From the cell containing the given text, extract its center point as (X, Y) coordinate. 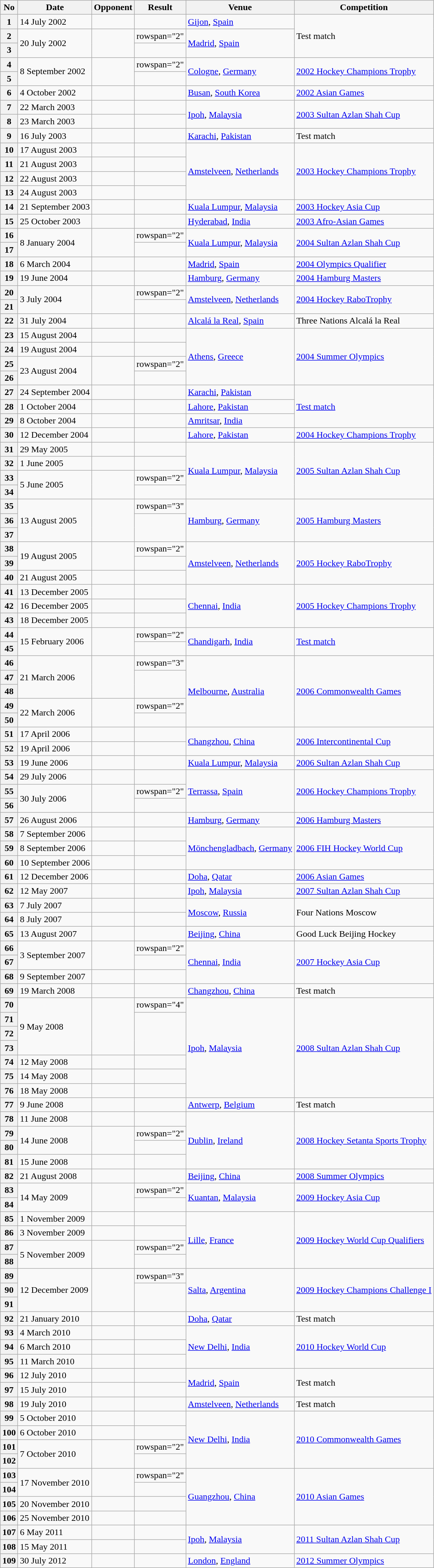
37 (9, 535)
14 (9, 207)
92 (9, 1318)
11 June 2008 (55, 1119)
101 (9, 1447)
21 (9, 307)
89 (9, 1276)
105 (9, 1504)
2005 Sultan Azlan Shah Cup (364, 471)
58 (9, 834)
3 July 2004 (55, 300)
69 (9, 991)
7 (9, 107)
6 October 2010 (55, 1432)
54 (9, 777)
Competition (364, 7)
18 May 2008 (55, 1091)
1 (9, 22)
20 (9, 292)
16 December 2005 (55, 606)
4 October 2002 (55, 93)
19 June 2006 (55, 763)
49 (9, 706)
Mönchengladbach, Germany (240, 848)
23 (9, 335)
Cologne, Germany (240, 72)
106 (9, 1518)
50 (9, 720)
72 (9, 1033)
87 (9, 1247)
28 (9, 406)
9 September 2007 (55, 976)
23 August 2004 (55, 371)
Date (55, 7)
3 (9, 50)
52 (9, 748)
75 (9, 1076)
14 May 2009 (55, 1197)
83 (9, 1190)
1 June 2005 (55, 464)
25 November 2010 (55, 1518)
59 (9, 848)
104 (9, 1489)
19 August 2004 (55, 349)
78 (9, 1119)
15 February 2006 (55, 642)
3 November 2009 (55, 1233)
33 (9, 478)
21 March 2006 (55, 677)
77 (9, 1105)
15 August 2004 (55, 335)
Good Luck Beijing Hockey (364, 934)
14 July 2002 (55, 22)
29 July 2006 (55, 777)
12 May 2007 (55, 891)
93 (9, 1333)
42 (9, 606)
20 November 2010 (55, 1504)
21 September 2003 (55, 207)
31 July 2004 (55, 321)
2009 Hockey World Cup Qualifiers (364, 1240)
Chandigarh, India (240, 642)
12 December 2004 (55, 435)
19 August 2005 (55, 556)
2004 Hockey Champions Trophy (364, 435)
2005 Hockey Champions Trophy (364, 606)
63 (9, 905)
2004 Hamburg Masters (364, 278)
Gijon, Spain (240, 22)
88 (9, 1261)
7 July 2007 (55, 905)
17 August 2003 (55, 150)
15 May 2011 (55, 1547)
Kuantan, Malaysia (240, 1197)
97 (9, 1390)
Three Nations Alcalá la Real (364, 321)
57 (9, 820)
19 March 2008 (55, 991)
61 (9, 877)
2011 Sultan Azlan Shah Cup (364, 1539)
86 (9, 1233)
29 (9, 421)
2002 Hockey Champions Trophy (364, 72)
41 (9, 592)
12 May 2008 (55, 1062)
107 (9, 1532)
9 May 2008 (55, 1026)
2012 Summer Olympics (364, 1561)
94 (9, 1347)
Guangzhou, China (240, 1496)
22 March 2006 (55, 713)
96 (9, 1376)
Moscow, Russia (240, 912)
80 (9, 1148)
Four Nations Moscow (364, 912)
3 September 2007 (55, 955)
30 July 2006 (55, 798)
23 March 2003 (55, 121)
67 (9, 962)
19 July 2010 (55, 1404)
30 (9, 435)
2003 Afro-Asian Games (364, 221)
2005 Hamburg Masters (364, 520)
2006 Intercontinental Cup (364, 741)
1 November 2009 (55, 1219)
20 July 2002 (55, 43)
2006 Hamburg Masters (364, 820)
Antwerp, Belgium (240, 1105)
Hyderabad, India (240, 221)
22 August 2003 (55, 179)
16 July 2003 (55, 136)
85 (9, 1219)
Terrassa, Spain (240, 791)
25 October 2003 (55, 221)
60 (9, 862)
27 (9, 392)
2003 Hockey Asia Cup (364, 207)
44 (9, 635)
65 (9, 934)
71 (9, 1019)
46 (9, 663)
14 May 2008 (55, 1076)
2004 Olympics Qualifier (364, 264)
9 (9, 136)
51 (9, 734)
24 (9, 349)
2010 Asian Games (364, 1496)
47 (9, 677)
100 (9, 1432)
7 September 2006 (55, 834)
19 (9, 278)
Athens, Greece (240, 356)
13 August 2005 (55, 520)
39 (9, 563)
62 (9, 891)
26 August 2006 (55, 820)
rowspan="4" (160, 1005)
2002 Asian Games (364, 93)
Melbourne, Australia (240, 692)
8 September 2006 (55, 848)
68 (9, 976)
108 (9, 1547)
70 (9, 1005)
55 (9, 791)
Alcalá la Real, Spain (240, 321)
5 June 2005 (55, 485)
32 (9, 464)
1 October 2004 (55, 406)
2003 Hockey Champions Trophy (364, 171)
2004 Summer Olympics (364, 356)
2 (9, 36)
29 May 2005 (55, 449)
7 October 2010 (55, 1454)
15 June 2008 (55, 1162)
82 (9, 1176)
12 December 2006 (55, 877)
2004 Hockey RaboTrophy (364, 300)
22 March 2003 (55, 107)
2007 Hockey Asia Cup (364, 962)
16 (9, 235)
12 July 2010 (55, 1376)
Salta, Argentina (240, 1290)
No (9, 7)
10 September 2006 (55, 862)
15 (9, 221)
2006 Sultan Azlan Shah Cup (364, 763)
17 April 2006 (55, 734)
35 (9, 506)
4 March 2010 (55, 1333)
56 (9, 805)
40 (9, 577)
38 (9, 549)
79 (9, 1133)
64 (9, 920)
Venue (240, 7)
15 July 2010 (55, 1390)
10 (9, 150)
2005 Hockey RaboTrophy (364, 563)
2009 Hockey Champions Challenge I (364, 1290)
18 December 2005 (55, 620)
4 (9, 64)
Busan, South Korea (240, 93)
25 (9, 364)
84 (9, 1204)
2008 Sultan Azlan Shah Cup (364, 1048)
6 March 2010 (55, 1347)
24 September 2004 (55, 392)
8 January 2004 (55, 243)
6 May 2011 (55, 1532)
43 (9, 620)
34 (9, 492)
109 (9, 1561)
19 April 2006 (55, 748)
8 October 2004 (55, 421)
48 (9, 692)
21 January 2010 (55, 1318)
5 November 2009 (55, 1254)
53 (9, 763)
Dublin, Ireland (240, 1140)
14 June 2008 (55, 1140)
103 (9, 1475)
8 (9, 121)
21 August 2008 (55, 1176)
11 March 2010 (55, 1361)
73 (9, 1048)
91 (9, 1304)
13 August 2007 (55, 934)
19 June 2004 (55, 278)
24 August 2003 (55, 193)
11 (9, 164)
22 (9, 321)
13 December 2005 (55, 592)
2006 Asian Games (364, 877)
8 September 2002 (55, 72)
12 December 2009 (55, 1290)
98 (9, 1404)
London, England (240, 1561)
30 July 2012 (55, 1561)
17 (9, 250)
2007 Sultan Azlan Shah Cup (364, 891)
45 (9, 649)
2010 Commonwealth Games (364, 1440)
74 (9, 1062)
66 (9, 948)
2006 Hockey Champions Trophy (364, 791)
2009 Hockey Asia Cup (364, 1197)
6 (9, 93)
2006 FIH Hockey World Cup (364, 848)
12 (9, 179)
81 (9, 1162)
90 (9, 1290)
18 (9, 264)
2006 Commonwealth Games (364, 692)
36 (9, 520)
21 August 2003 (55, 164)
102 (9, 1461)
31 (9, 449)
99 (9, 1418)
Opponent (113, 7)
Result (160, 7)
2003 Sultan Azlan Shah Cup (364, 114)
2010 Hockey World Cup (364, 1347)
2008 Summer Olympics (364, 1176)
2004 Sultan Azlan Shah Cup (364, 243)
Amritsar, India (240, 421)
26 (9, 378)
9 June 2008 (55, 1105)
5 (9, 79)
8 July 2007 (55, 920)
5 October 2010 (55, 1418)
Lille, France (240, 1240)
2008 Hockey Setanta Sports Trophy (364, 1140)
17 November 2010 (55, 1482)
6 March 2004 (55, 264)
76 (9, 1091)
95 (9, 1361)
21 August 2005 (55, 577)
13 (9, 193)
